Extract the (X, Y) coordinate from the center of the cell holding the provided text.  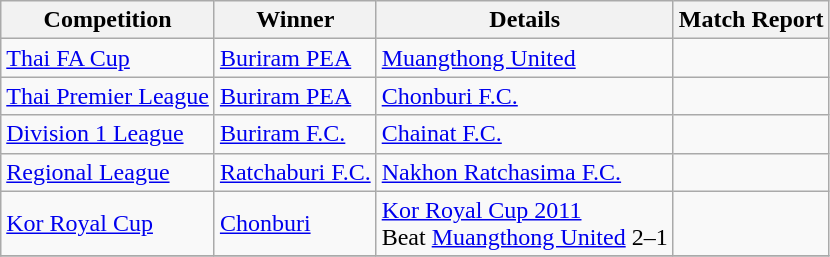
Winner (295, 20)
Nakhon Ratchasima F.C. (524, 172)
Thai Premier League (108, 96)
Kor Royal Cup 2011Beat Muangthong United 2–1 (524, 224)
Division 1 League (108, 134)
Chonburi (295, 224)
Chainat F.C. (524, 134)
Details (524, 20)
Ratchaburi F.C. (295, 172)
Kor Royal Cup (108, 224)
Thai FA Cup (108, 58)
Buriram F.C. (295, 134)
Regional League (108, 172)
Match Report (751, 20)
Competition (108, 20)
Muangthong United (524, 58)
Chonburi F.C. (524, 96)
